Output the [X, Y] coordinate of the center of the cell containing the given text.  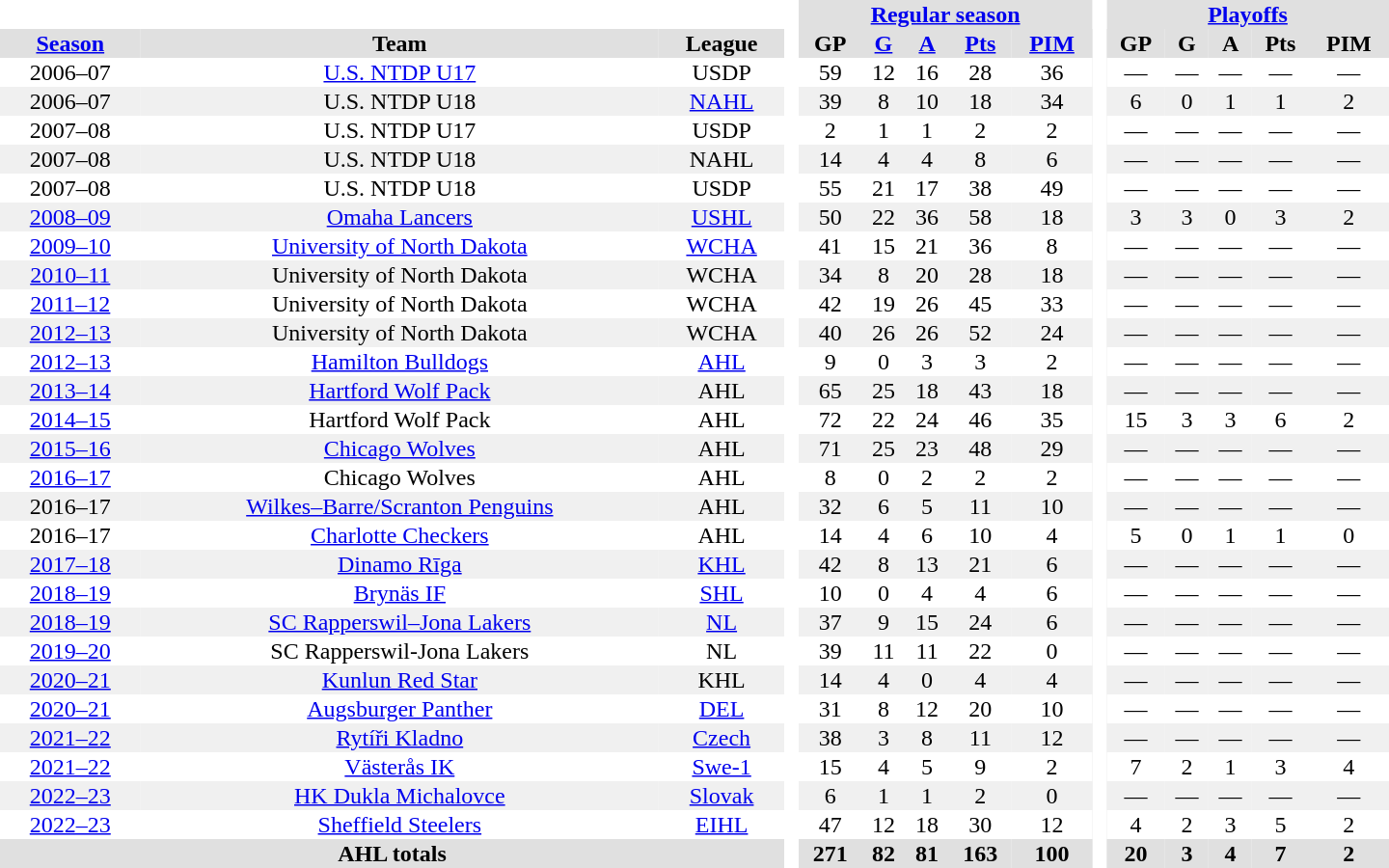
35 [1051, 420]
Kunlun Red Star [400, 680]
33 [1051, 304]
Regular season [945, 14]
59 [830, 72]
Slovak [722, 796]
Sheffield Steelers [400, 825]
29 [1051, 448]
58 [980, 217]
Brynäs IF [400, 593]
52 [980, 333]
Playoffs [1248, 14]
17 [928, 188]
49 [1051, 188]
DEL [722, 709]
45 [980, 304]
Season [70, 43]
Rytíři Kladno [400, 738]
Team [400, 43]
SC Rapperswil–Jona Lakers [400, 622]
2013–14 [70, 391]
Wilkes–Barre/Scranton Penguins [400, 506]
32 [830, 506]
31 [830, 709]
Charlotte Checkers [400, 535]
2019–20 [70, 651]
46 [980, 420]
50 [830, 217]
2010–11 [70, 275]
23 [928, 448]
Västerås IK [400, 767]
EIHL [722, 825]
Czech [722, 738]
Augsburger Panther [400, 709]
2017–18 [70, 564]
SC Rapperswil-Jona Lakers [400, 651]
30 [980, 825]
2011–12 [70, 304]
71 [830, 448]
55 [830, 188]
Dinamo Rīga [400, 564]
72 [830, 420]
AHL totals [392, 854]
HK Dukla Michalovce [400, 796]
Omaha Lancers [400, 217]
2015–16 [70, 448]
19 [884, 304]
41 [830, 246]
2014–15 [70, 420]
Hamilton Bulldogs [400, 362]
65 [830, 391]
37 [830, 622]
100 [1051, 854]
Swe-1 [722, 767]
2008–09 [70, 217]
81 [928, 854]
League [722, 43]
SHL [722, 593]
16 [928, 72]
47 [830, 825]
40 [830, 333]
USHL [722, 217]
82 [884, 854]
271 [830, 854]
43 [980, 391]
48 [980, 448]
13 [928, 564]
2009–10 [70, 246]
163 [980, 854]
